Extract the (x, y) coordinate from the center of the cell holding the provided text.  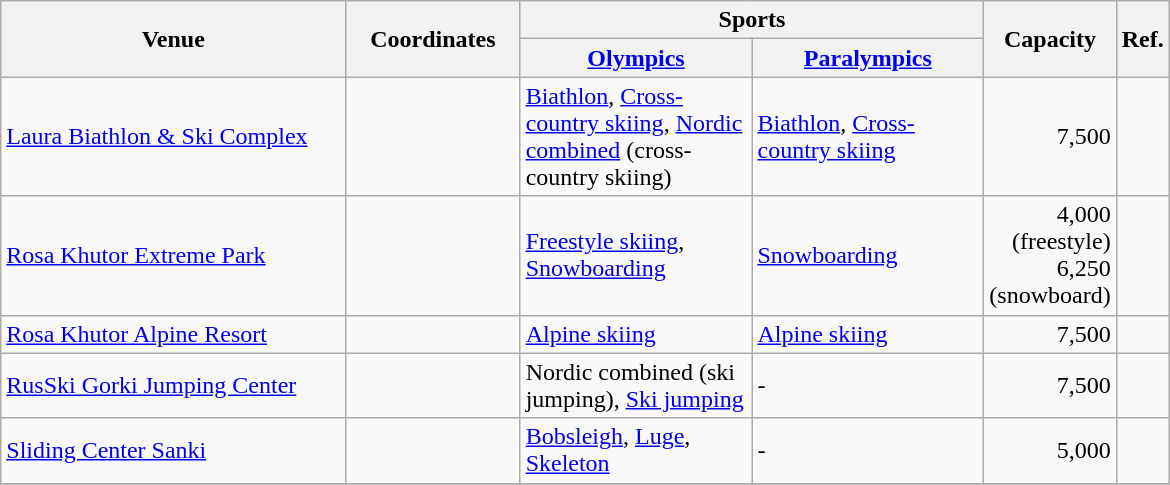
Rosa Khutor Alpine Resort (174, 334)
Paralympics (868, 58)
Biathlon, Cross-country skiing (868, 136)
Ref. (1142, 39)
5,000 (1050, 450)
Sliding Center Sanki (174, 450)
Freestyle skiing, Snowboarding (636, 256)
Coordinates (433, 39)
Biathlon, Cross-country skiing, Nordic combined (cross-country skiing) (636, 136)
Capacity (1050, 39)
Olympics (636, 58)
Venue (174, 39)
Rosa Khutor Extreme Park (174, 256)
4,000 (freestyle)6,250 (snowboard) (1050, 256)
Snowboarding (868, 256)
RusSki Gorki Jumping Center (174, 386)
Nordic combined (ski jumping), Ski jumping (636, 386)
Sports (752, 20)
Laura Biathlon & Ski Complex (174, 136)
Bobsleigh, Luge, Skeleton (636, 450)
